Extract the [X, Y] coordinate from the center of the cell holding the provided text.  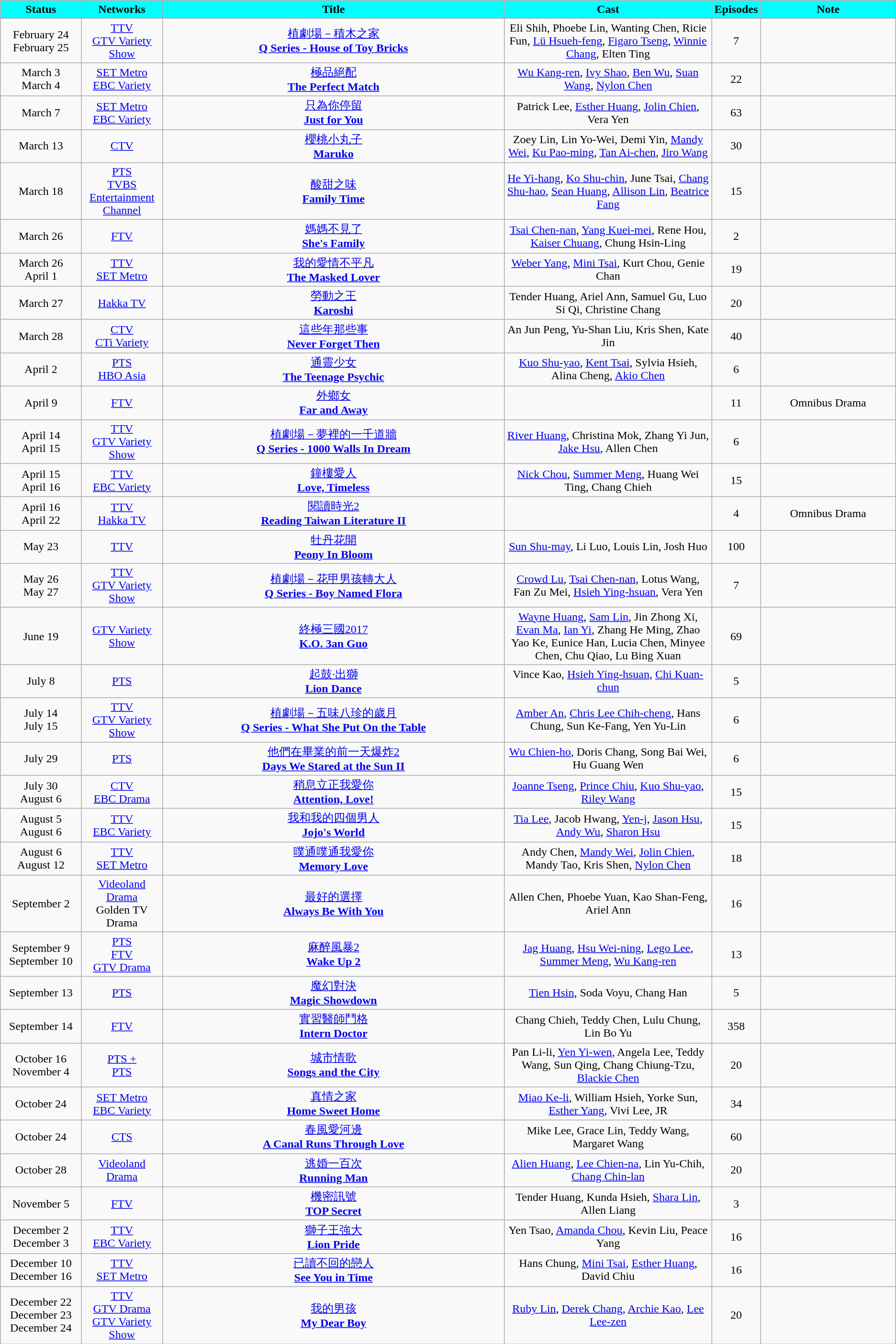
March 7 [41, 113]
Nick Chou, Summer Meng, Huang Wei Ting, Chang Chieh [608, 480]
稍息立正我愛你Attention, Love! [333, 792]
Weber Yang, Mini Tsai, Kurt Chou, Genie Chan [608, 270]
March 13 [41, 146]
22 [736, 79]
30 [736, 146]
TTV [122, 547]
100 [736, 547]
Joanne Tseng, Prince Chiu, Kuo Shu-yao, Riley Wang [608, 792]
October 28 [41, 1170]
外鄉女Far and Away [333, 403]
牡丹花開Peony In Bloom [333, 547]
34 [736, 1104]
PTS +PTS [122, 1065]
March 3March 4 [41, 79]
Networks [122, 10]
Sun Shu-may, Li Luo, Louis Lin, Josh Huo [608, 547]
4 [736, 514]
February 24February 25 [41, 41]
終極三國2017K.O. 3an Guo [333, 636]
August 5August 6 [41, 825]
Kuo Shu-yao, Kent Tsai, Sylvia Hsieh, Alina Cheng, Akio Chen [608, 370]
通靈少女The Teenage Psychic [333, 370]
December 22December 23December 24 [41, 1315]
Tender Huang, Kunda Hsieh, Shara Lin, Allen Liang [608, 1204]
60 [736, 1137]
July 8 [41, 681]
Eli Shih, Phoebe Lin, Wanting Chen, Ricie Fun, Lü Hsueh-feng, Figaro Tseng, Winnie Chang, Elten Ting [608, 41]
我的男孩My Dear Boy [333, 1315]
63 [736, 113]
March 28 [41, 336]
September 13 [41, 993]
July 30August 6 [41, 792]
May 26May 27 [41, 586]
Ruby Lin, Derek Chang, Archie Kao, Lee Lee-zen [608, 1315]
3 [736, 1204]
July 14July 15 [41, 720]
Pan Li-li, Yen Yi-wen, Angela Lee, Teddy Wang, Sun Qing, Chang Chiung-Tzu, Blackie Chen [608, 1065]
River Huang, Christina Mok, Zhang Yi Jun, Jake Hsu, Allen Chen [608, 441]
March 27 [41, 303]
September 9September 10 [41, 954]
Mike Lee, Grace Lin, Teddy Wang, Margaret Wang [608, 1137]
September 2 [41, 904]
TTVHakka TV [122, 514]
Amber An, Chris Lee Chih-cheng, Hans Chung, Sun Ke-Fang, Yen Yu-Lin [608, 720]
勞動之王Karoshi [333, 303]
Wu Kang-ren, Ivy Shao, Ben Wu, Suan Wang, Nylon Chen [608, 79]
April 15April 16 [41, 480]
Title [333, 10]
媽媽不見了She's Family [333, 237]
我的愛情不平凡The Masked Lover [333, 270]
極品絕配The Perfect Match [333, 79]
Yen Tsao, Amanda Chou, Kevin Liu, Peace Yang [608, 1237]
Wu Chien-ho, Doris Chang, Song Bai Wei, Hu Guang Wen [608, 759]
An Jun Peng, Yu-Shan Liu, Kris Shen, Kate Jin [608, 336]
2 [736, 237]
獅子王強大Lion Pride [333, 1237]
April 2 [41, 370]
Hans Chung, Mini Tsai, Esther Huang, David Chiu [608, 1270]
植劇場－花甲男孩轉大人Q Series - Boy Named Flora [333, 586]
逃婚一百次Running Man [333, 1170]
13 [736, 954]
植劇場－積木之家Q Series - House of Toy Bricks [333, 41]
18 [736, 858]
August 6August 12 [41, 858]
魔幻對決Magic Showdown [333, 993]
PTSHBO Asia [122, 370]
已讀不回的戀人See You in Time [333, 1270]
March 26 [41, 237]
真情之家Home Sweet Home [333, 1104]
Tia Lee, Jacob Hwang, Yen-j, Jason Hsu, Andy Wu, Sharon Hsu [608, 825]
Status [41, 10]
Crowd Lu, Tsai Chen-nan, Lotus Wang, Fan Zu Mei, Hsieh Ying-hsuan, Vera Yen [608, 586]
Vince Kao, Hsieh Ying-hsuan, Chi Kuan-chun [608, 681]
閱讀時光2Reading Taiwan Literature II [333, 514]
只為你停留Just for You [333, 113]
October 16November 4 [41, 1065]
CTVEBC Drama [122, 792]
November 5 [41, 1204]
Chang Chieh, Teddy Chen, Lulu Chung, Lin Bo Yu [608, 1026]
起鼓·出獅Lion Dance [333, 681]
March 26April 1 [41, 270]
April 9 [41, 403]
July 29 [41, 759]
Zoey Lin, Lin Yo-Wei, Demi Yin, Mandy Wei, Ku Pao-ming, Tan Ai-chen, Jiro Wang [608, 146]
Videoland Drama [122, 1170]
April 16April 22 [41, 514]
實習醫師鬥格Intern Doctor [333, 1026]
Patrick Lee, Esther Huang, Jolin Chien, Vera Yen [608, 113]
酸甜之味Family Time [333, 192]
我和我的四個男人Jojo's World [333, 825]
Miao Ke-li, William Hsieh, Yorke Sun, Esther Yang, Vivi Lee, JR [608, 1104]
CTV [122, 146]
鐘樓愛人Love, Timeless [333, 480]
Andy Chen, Mandy Wei, Jolin Chien, Mandy Tao, Kris Shen, Nylon Chen [608, 858]
GTV Variety Show [122, 636]
PTSFTVGTV Drama [122, 954]
Alien Huang, Lee Chien-na, Lin Yu-Chih, Chang Chin-lan [608, 1170]
Episodes [736, 10]
Hakka TV [122, 303]
Videoland DramaGolden TV Drama [122, 904]
麻醉風暴2Wake Up 2 [333, 954]
PTSTVBS Entertainment Channel [122, 192]
December 10December 16 [41, 1270]
Wayne Huang, Sam Lin, Jin Zhong Xi, Evan Ma, Ian Yi, Zhang He Ming, Zhao Yao Ke, Eunice Han, Lucia Chen, Minyee Chen, Chu Qiao, Lu Bing Xuan [608, 636]
May 23 [41, 547]
40 [736, 336]
植劇場－五味八珍的歲月Q Series - What She Put On the Table [333, 720]
噗通噗通我愛你Memory Love [333, 858]
TTVGTV DramaGTV Variety Show [122, 1315]
Tsai Chen-nan, Yang Kuei-mei, Rene Hou, Kaiser Chuang, Chung Hsin-Ling [608, 237]
Allen Chen, Phoebe Yuan, Kao Shan-Feng, Ariel Ann [608, 904]
機密訊號TOP Secret [333, 1204]
April 14April 15 [41, 441]
June 19 [41, 636]
March 18 [41, 192]
December 2December 3 [41, 1237]
September 14 [41, 1026]
城市情歌Songs and the City [333, 1065]
358 [736, 1026]
Note [828, 10]
CTS [122, 1137]
這些年那些事Never Forget Then [333, 336]
植劇場－夢裡的一千道牆Q Series - 1000 Walls In Dream [333, 441]
Cast [608, 10]
Tender Huang, Ariel Ann, Samuel Gu, Luo Si Qi, Christine Chang [608, 303]
CTVCTi Variety [122, 336]
春風愛河邊A Canal Runs Through Love [333, 1137]
19 [736, 270]
11 [736, 403]
Tien Hsin, Soda Voyu, Chang Han [608, 993]
櫻桃小丸子Maruko [333, 146]
最好的選擇Always Be With You [333, 904]
Jag Huang, Hsu Wei-ning, Lego Lee, Summer Meng, Wu Kang-ren [608, 954]
他們在畢業的前一天爆炸2Days We Stared at the Sun II [333, 759]
69 [736, 636]
He Yi-hang, Ko Shu-chin, June Tsai, Chang Shu-hao, Sean Huang, Allison Lin, Beatrice Fang [608, 192]
